Search for the cell housing the specified text and yield its (x, y) center coordinate. 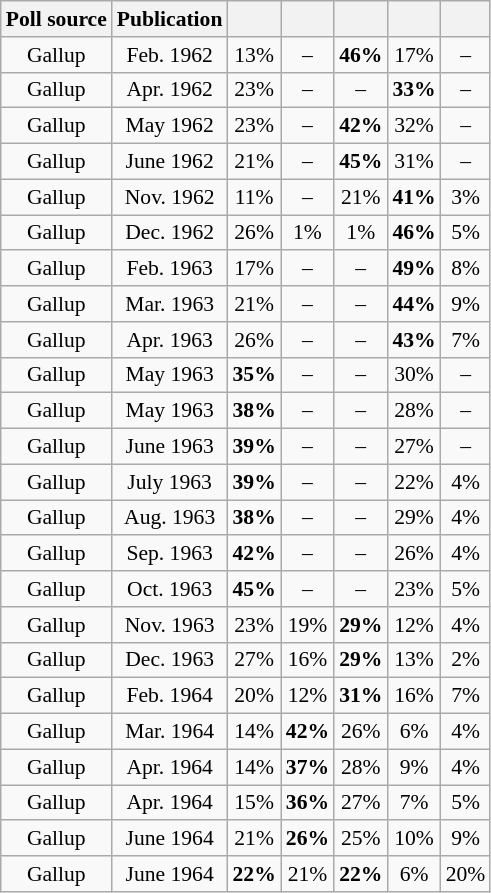
Dec. 1962 (170, 233)
8% (466, 269)
33% (414, 90)
11% (254, 197)
Dec. 1963 (170, 660)
Poll source (56, 19)
Publication (170, 19)
35% (254, 375)
July 1963 (170, 482)
Feb. 1963 (170, 269)
19% (308, 625)
Apr. 1963 (170, 340)
30% (414, 375)
Mar. 1963 (170, 304)
Sep. 1963 (170, 554)
May 1962 (170, 126)
Nov. 1963 (170, 625)
2% (466, 660)
June 1962 (170, 162)
15% (254, 803)
Aug. 1963 (170, 518)
32% (414, 126)
25% (360, 839)
43% (414, 340)
Apr. 1962 (170, 90)
41% (414, 197)
Mar. 1964 (170, 732)
44% (414, 304)
Oct. 1963 (170, 589)
37% (308, 767)
3% (466, 197)
10% (414, 839)
Feb. 1962 (170, 55)
June 1963 (170, 447)
49% (414, 269)
Nov. 1962 (170, 197)
36% (308, 803)
Feb. 1964 (170, 696)
